Extract the (X, Y) coordinate from the center of the cell holding the provided text.  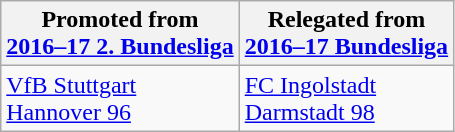
Promoted from2016–17 2. Bundesliga (120, 34)
Relegated from2016–17 Bundesliga (346, 34)
VfB StuttgartHannover 96 (120, 98)
FC IngolstadtDarmstadt 98 (346, 98)
